Pinpoint the cell where the given text exists, returning its [x, y] midpoint coordinate. 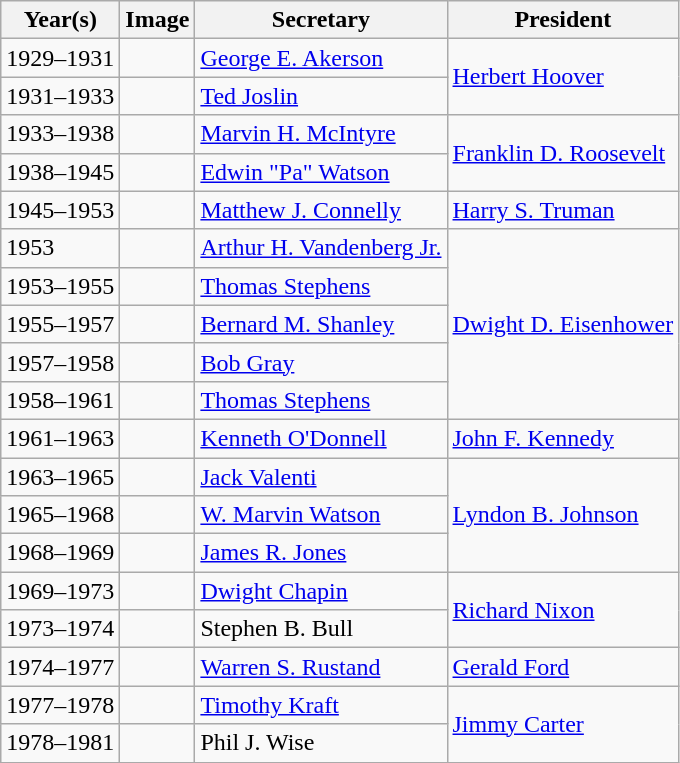
1963–1965 [60, 477]
Herbert Hoover [563, 77]
1968–1969 [60, 553]
1965–1968 [60, 515]
George E. Akerson [321, 58]
Richard Nixon [563, 610]
1953 [60, 248]
1933–1938 [60, 134]
1961–1963 [60, 438]
Kenneth O'Donnell [321, 438]
1958–1961 [60, 400]
Marvin H. McIntyre [321, 134]
Timothy Kraft [321, 705]
Ted Joslin [321, 96]
Stephen B. Bull [321, 629]
Jimmy Carter [563, 724]
1955–1957 [60, 324]
Lyndon B. Johnson [563, 515]
1953–1955 [60, 286]
1974–1977 [60, 667]
Matthew J. Connelly [321, 210]
President [563, 20]
1957–1958 [60, 362]
Image [158, 20]
Bob Gray [321, 362]
W. Marvin Watson [321, 515]
1929–1931 [60, 58]
Arthur H. Vandenberg Jr. [321, 248]
Secretary [321, 20]
Warren S. Rustand [321, 667]
Year(s) [60, 20]
Gerald Ford [563, 667]
Jack Valenti [321, 477]
John F. Kennedy [563, 438]
Franklin D. Roosevelt [563, 153]
Bernard M. Shanley [321, 324]
Harry S. Truman [563, 210]
1945–1953 [60, 210]
1978–1981 [60, 743]
1931–1933 [60, 96]
James R. Jones [321, 553]
1969–1973 [60, 591]
Phil J. Wise [321, 743]
Dwight Chapin [321, 591]
1973–1974 [60, 629]
Dwight D. Eisenhower [563, 324]
Edwin "Pa" Watson [321, 172]
1938–1945 [60, 172]
1977–1978 [60, 705]
